From the cell containing the given text, extract its center point as [x, y] coordinate. 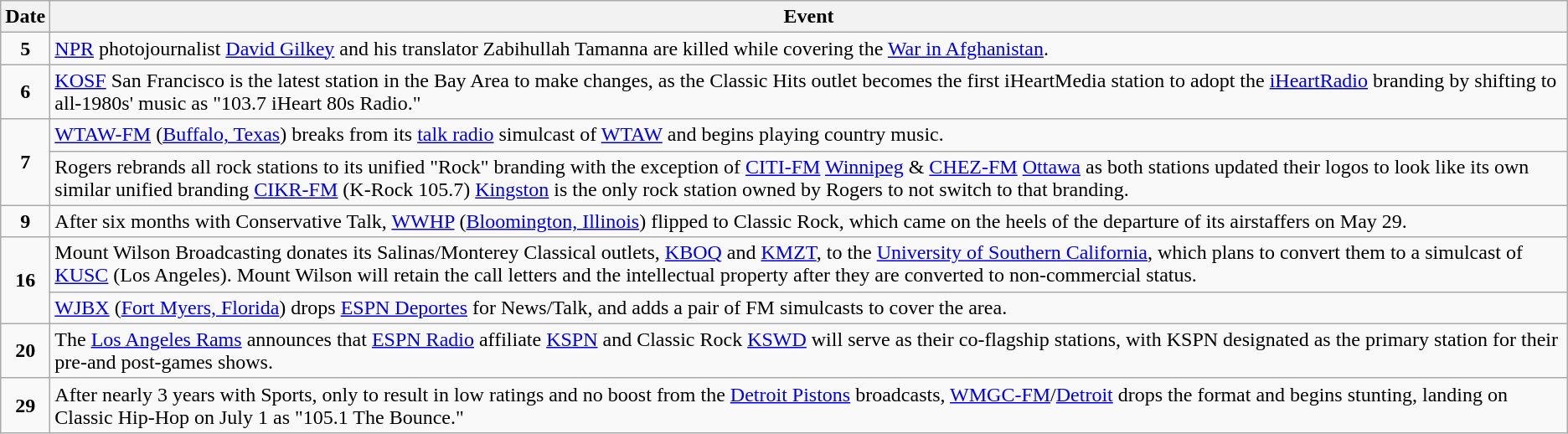
5 [25, 49]
WTAW-FM (Buffalo, Texas) breaks from its talk radio simulcast of WTAW and begins playing country music. [809, 135]
20 [25, 350]
29 [25, 406]
Event [809, 17]
Date [25, 17]
NPR photojournalist David Gilkey and his translator Zabihullah Tamanna are killed while covering the War in Afghanistan. [809, 49]
7 [25, 163]
6 [25, 92]
9 [25, 221]
16 [25, 280]
WJBX (Fort Myers, Florida) drops ESPN Deportes for News/Talk, and adds a pair of FM simulcasts to cover the area. [809, 307]
